From the cell containing the given text, extract its center point as (X, Y) coordinate. 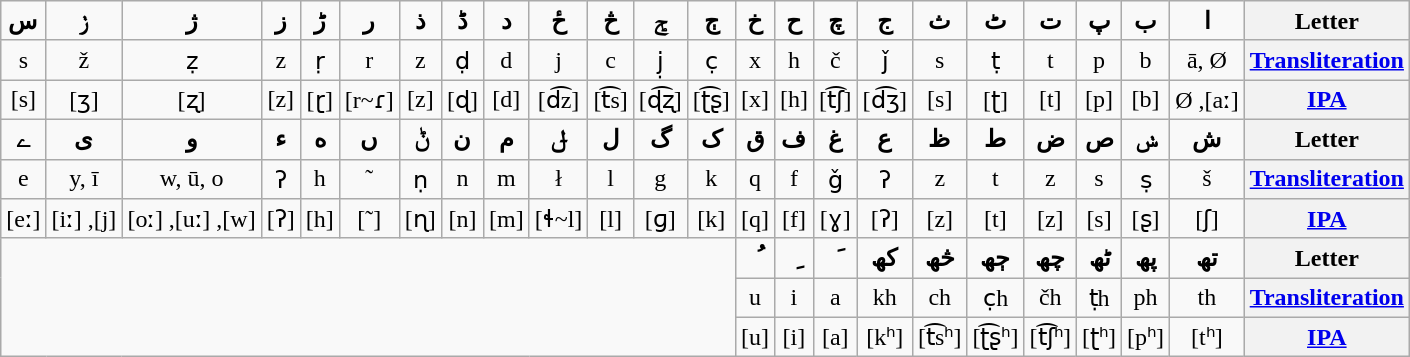
تھ (1208, 258)
ٹھ (1100, 258)
ظ (940, 139)
c (610, 60)
پ (1100, 21)
[ʈ͡ʂʰ] (996, 337)
ش (1208, 139)
j (558, 60)
[ɽ] (320, 100)
[f] (794, 219)
ض (1050, 139)
[ʐ] (192, 100)
[r~ɾ] (369, 100)
[ɖ] (462, 100)
ڑ (320, 21)
[i] (794, 337)
[eː] (24, 219)
[d͡z] (558, 100)
ف (794, 139)
ے (24, 139)
ه (320, 139)
w, ū, o (192, 179)
ی (84, 139)
ب (1146, 21)
ṭ (996, 60)
kh (885, 298)
ق (754, 139)
[p] (1100, 100)
ں (369, 139)
d (506, 60)
[t͡s] (610, 100)
[t͡sʰ] (940, 337)
ن (462, 139)
ذ (420, 21)
[j], [iː] (84, 219)
ł (558, 179)
ch (940, 298)
ڄ (711, 21)
ž (84, 60)
س (24, 21)
ص (1100, 139)
e (24, 179)
ṭh (1100, 298)
x (754, 60)
š (1208, 179)
l (610, 179)
[kʰ] (885, 337)
غ (835, 139)
u (754, 298)
چھ (1050, 258)
کھ (885, 258)
[ʈ͡ʂ] (711, 100)
g (660, 179)
[x] (754, 100)
څ (610, 21)
ph (1146, 298)
ث (940, 21)
[ʃ] (1208, 219)
[ɳ] (420, 219)
ẓ (192, 60)
y, ī (84, 179)
p (1100, 60)
ج (885, 21)
b (1146, 60)
ل (610, 139)
[m] (506, 219)
م (506, 139)
ǰ (885, 60)
پھ (1146, 258)
[t͡ʃʰ] (1050, 337)
[˜] (369, 219)
ݭ (1146, 139)
[ʈʰ] (1100, 337)
ݨ (420, 139)
[d] (506, 100)
ݪ (558, 139)
č (835, 60)
[ɡ] (660, 219)
[ɖ͡ʐ] (660, 100)
ِ (794, 258)
c̣ (711, 60)
ژ (192, 21)
ڄھ (996, 258)
i (794, 298)
[q] (754, 219)
ح (794, 21)
ṛ (320, 60)
[b] (1146, 100)
ع (885, 139)
k (711, 179)
a (835, 298)
q (754, 179)
ṇ (420, 179)
ک (711, 139)
ṣ (1146, 179)
چ (835, 21)
ز (280, 21)
ء (280, 139)
[t͡ʃ] (835, 100)
ط (996, 139)
د (506, 21)
َ (835, 258)
[d͡ʒ] (885, 100)
[ʂ] (1146, 219)
[ʒ] (84, 100)
[l] (610, 219)
[pʰ] (1146, 337)
ḍ (462, 60)
[ɬ~l] (558, 219)
و (192, 139)
ݮ (660, 21)
ا (1208, 21)
ر (369, 21)
[ɣ] (835, 219)
[aː], Ø (1208, 100)
ځ (558, 21)
ݫ (84, 21)
th (1208, 298)
n (462, 179)
[ʈ] (996, 100)
څھ (940, 258)
[k] (711, 219)
˜ (369, 179)
[n] (462, 219)
ǧ (835, 179)
ٹ (996, 21)
c̣h (996, 298)
r (369, 60)
[u] (754, 337)
ā, Ø (1208, 60)
گ (660, 139)
m (506, 179)
ت (1050, 21)
j̣ (660, 60)
ُ (754, 258)
ڈ (462, 21)
[a] (835, 337)
خ (754, 21)
[w], [uː], [oː] (192, 219)
[tʰ] (1208, 337)
f (794, 179)
čh (1050, 298)
